Provide the (X, Y) coordinate of the cell's center where the given text is located.  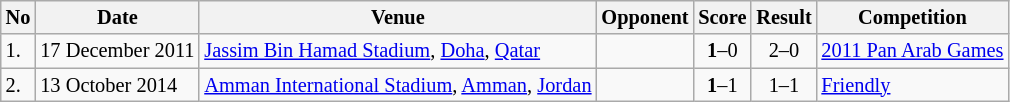
No (18, 17)
Date (117, 17)
1–0 (722, 51)
2. (18, 85)
Friendly (913, 85)
1. (18, 51)
Competition (913, 17)
13 October 2014 (117, 85)
2–0 (784, 51)
Score (722, 17)
2011 Pan Arab Games (913, 51)
Opponent (644, 17)
Venue (398, 17)
Amman International Stadium, Amman, Jordan (398, 85)
Result (784, 17)
17 December 2011 (117, 51)
Jassim Bin Hamad Stadium, Doha, Qatar (398, 51)
